Return [X, Y] of the center of cell containing provided text 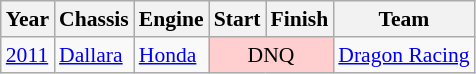
Year [28, 19]
Start [238, 19]
Dragon Racing [404, 55]
DNQ [272, 55]
Chassis [94, 19]
Finish [300, 19]
2011 [28, 55]
Honda [172, 55]
Engine [172, 19]
Team [404, 19]
Dallara [94, 55]
